Locate the cell with the specified text and output its (x, y) center coordinate. 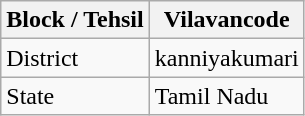
State (75, 96)
Block / Tehsil (75, 20)
Vilavancode (226, 20)
District (75, 58)
kanniyakumari (226, 58)
Tamil Nadu (226, 96)
